Capture the cell that displays the provided text and extract its [x, y] central coordinate. 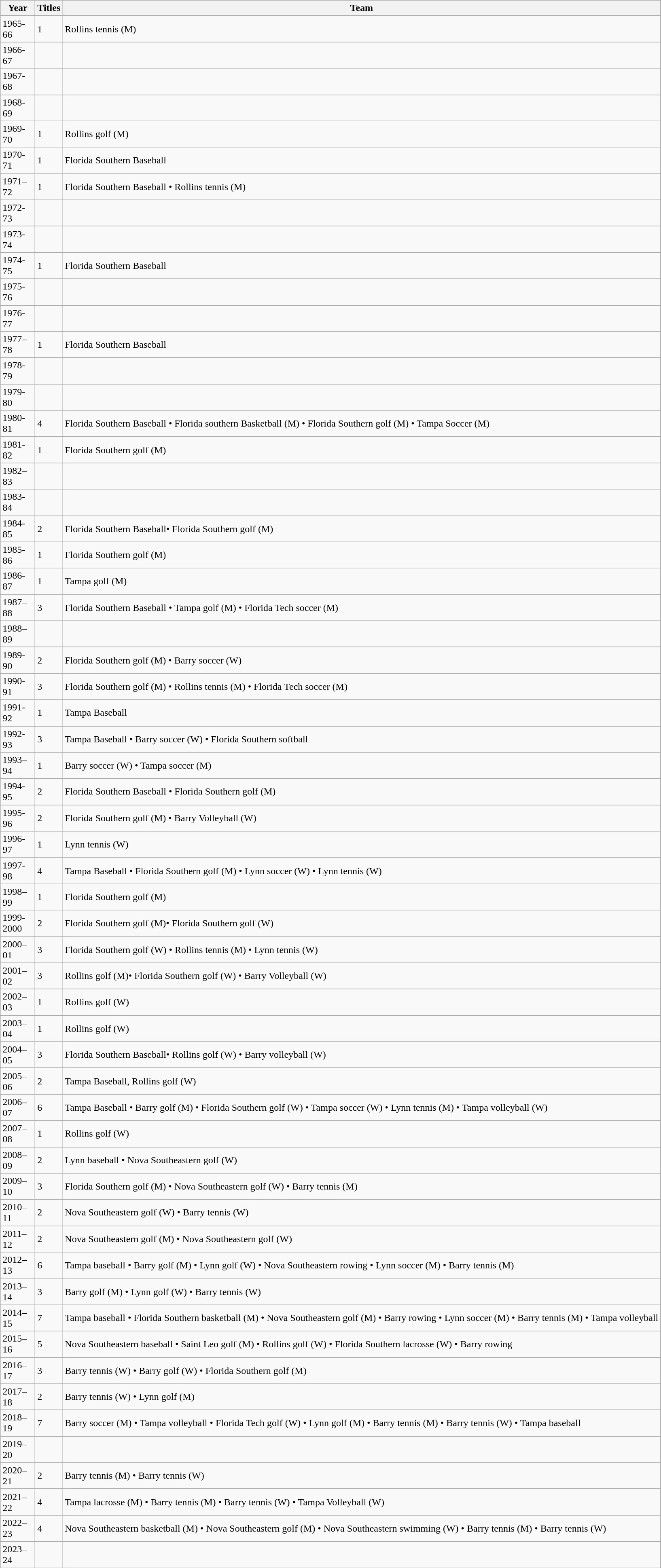
1986-87 [18, 581]
1968-69 [18, 108]
Barry golf (M) • Lynn golf (W) • Barry tennis (W) [362, 1291]
1967-68 [18, 82]
Lynn tennis (W) [362, 844]
1994-95 [18, 792]
2007–08 [18, 1134]
Barry tennis (M) • Barry tennis (W) [362, 1476]
1985-86 [18, 555]
1977–78 [18, 344]
2008–09 [18, 1160]
1980-81 [18, 424]
1988–89 [18, 634]
1984-85 [18, 529]
Rollins tennis (M) [362, 29]
Nova Southeastern golf (M) • Nova Southeastern golf (W) [362, 1239]
1974-75 [18, 265]
Barry tennis (W) • Lynn golf (M) [362, 1397]
2016–17 [18, 1371]
2004–05 [18, 1054]
1997-98 [18, 871]
2001–02 [18, 976]
1975-76 [18, 292]
1998–99 [18, 897]
Titles [49, 8]
Florida Southern Baseball • Rollins tennis (M) [362, 187]
2012–13 [18, 1266]
1971–72 [18, 187]
2017–18 [18, 1397]
Lynn baseball • Nova Southeastern golf (W) [362, 1160]
2021–22 [18, 1502]
Florida Southern golf (M) • Nova Southeastern golf (W) • Barry tennis (M) [362, 1186]
Tampa Baseball [362, 712]
Tampa baseball • Florida Southern basketball (M) • Nova Southeastern golf (M) • Barry rowing • Lynn soccer (M) • Barry tennis (M) • Tampa volleyball [362, 1318]
1982–83 [18, 476]
Nova Southeastern basketball (M) • Nova Southeastern golf (M) • Nova Southeastern swimming (W) • Barry tennis (M) • Barry tennis (W) [362, 1528]
2018–19 [18, 1423]
1979-80 [18, 397]
2006–07 [18, 1107]
2014–15 [18, 1318]
1969-70 [18, 134]
Florida Southern golf (W) • Rollins tennis (M) • Lynn tennis (W) [362, 949]
2000–01 [18, 949]
2009–10 [18, 1186]
2023–24 [18, 1554]
1972-73 [18, 213]
2005–06 [18, 1081]
1976-77 [18, 318]
2015–16 [18, 1344]
Tampa baseball • Barry golf (M) • Lynn golf (W) • Nova Southeastern rowing • Lynn soccer (M) • Barry tennis (M) [362, 1266]
Barry soccer (W) • Tampa soccer (M) [362, 766]
2011–12 [18, 1239]
2002–03 [18, 1002]
Florida Southern Baseball• Florida Southern golf (M) [362, 529]
Tampa Baseball, Rollins golf (W) [362, 1081]
Florida Southern golf (M) • Rollins tennis (M) • Florida Tech soccer (M) [362, 687]
2022–23 [18, 1528]
Florida Southern Baseball• Rollins golf (W) • Barry volleyball (W) [362, 1054]
Tampa Baseball • Barry soccer (W) • Florida Southern softball [362, 739]
1999-2000 [18, 923]
2019–20 [18, 1449]
1991-92 [18, 712]
2013–14 [18, 1291]
1978-79 [18, 371]
Tampa Baseball • Barry golf (M) • Florida Southern golf (W) • Tampa soccer (W) • Lynn tennis (M) • Tampa volleyball (W) [362, 1107]
Florida Southern golf (M) • Barry Volleyball (W) [362, 818]
Team [362, 8]
Tampa lacrosse (M) • Barry tennis (M) • Barry tennis (W) • Tampa Volleyball (W) [362, 1502]
Florida Southern Baseball • Florida southern Basketball (M) • Florida Southern golf (M) • Tampa Soccer (M) [362, 424]
1990-91 [18, 687]
Barry tennis (W) • Barry golf (W) • Florida Southern golf (M) [362, 1371]
1989-90 [18, 660]
1965-66 [18, 29]
1983-84 [18, 502]
Tampa golf (M) [362, 581]
1970-71 [18, 160]
Rollins golf (M)• Florida Southern golf (W) • Barry Volleyball (W) [362, 976]
2003–04 [18, 1029]
2020–21 [18, 1476]
1981-82 [18, 450]
1993–94 [18, 766]
1996-97 [18, 844]
Year [18, 8]
Nova Southeastern golf (W) • Barry tennis (W) [362, 1213]
Florida Southern Baseball • Tampa golf (M) • Florida Tech soccer (M) [362, 607]
5 [49, 1344]
1992-93 [18, 739]
Barry soccer (M) • Tampa volleyball • Florida Tech golf (W) • Lynn golf (M) • Barry tennis (M) • Barry tennis (W) • Tampa baseball [362, 1423]
1973-74 [18, 239]
1995-96 [18, 818]
1987–88 [18, 607]
Nova Southeastern baseball • Saint Leo golf (M) • Rollins golf (W) • Florida Southern lacrosse (W) • Barry rowing [362, 1344]
Florida Southern Baseball • Florida Southern golf (M) [362, 792]
Tampa Baseball • Florida Southern golf (M) • Lynn soccer (W) • Lynn tennis (W) [362, 871]
Florida Southern golf (M)• Florida Southern golf (W) [362, 923]
Florida Southern golf (M) • Barry soccer (W) [362, 660]
Rollins golf (M) [362, 134]
1966-67 [18, 55]
2010–11 [18, 1213]
